For the text-containing cell, return its midpoint in (X, Y) coordinate format. 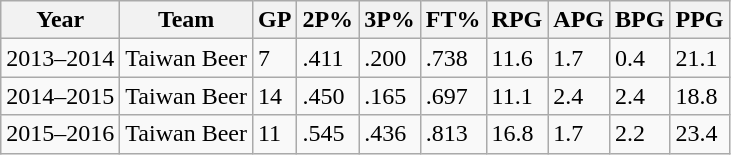
.813 (453, 134)
.545 (328, 134)
.738 (453, 58)
2013–2014 (60, 58)
2P% (328, 20)
.436 (390, 134)
2.2 (640, 134)
2015–2016 (60, 134)
FT% (453, 20)
7 (274, 58)
2014–2015 (60, 96)
11.6 (517, 58)
18.8 (700, 96)
GP (274, 20)
.200 (390, 58)
3P% (390, 20)
23.4 (700, 134)
APG (579, 20)
11.1 (517, 96)
16.8 (517, 134)
.165 (390, 96)
PPG (700, 20)
0.4 (640, 58)
.411 (328, 58)
14 (274, 96)
11 (274, 134)
21.1 (700, 58)
Team (186, 20)
BPG (640, 20)
.450 (328, 96)
.697 (453, 96)
Year (60, 20)
RPG (517, 20)
